Output the [x, y] coordinate of the center of the cell containing the given text.  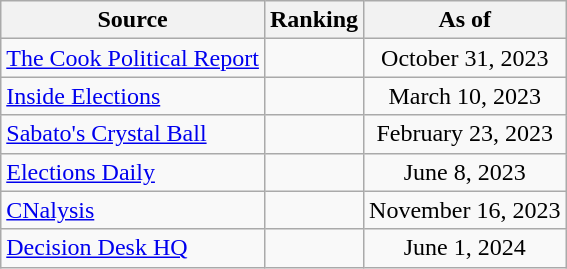
CNalysis [133, 210]
The Cook Political Report [133, 58]
As of [465, 20]
Source [133, 20]
February 23, 2023 [465, 134]
March 10, 2023 [465, 96]
Elections Daily [133, 172]
Inside Elections [133, 96]
June 8, 2023 [465, 172]
Sabato's Crystal Ball [133, 134]
October 31, 2023 [465, 58]
Ranking [314, 20]
Decision Desk HQ [133, 248]
June 1, 2024 [465, 248]
November 16, 2023 [465, 210]
